Detect which cell encompasses the target text, then output its (x, y) center coordinate. 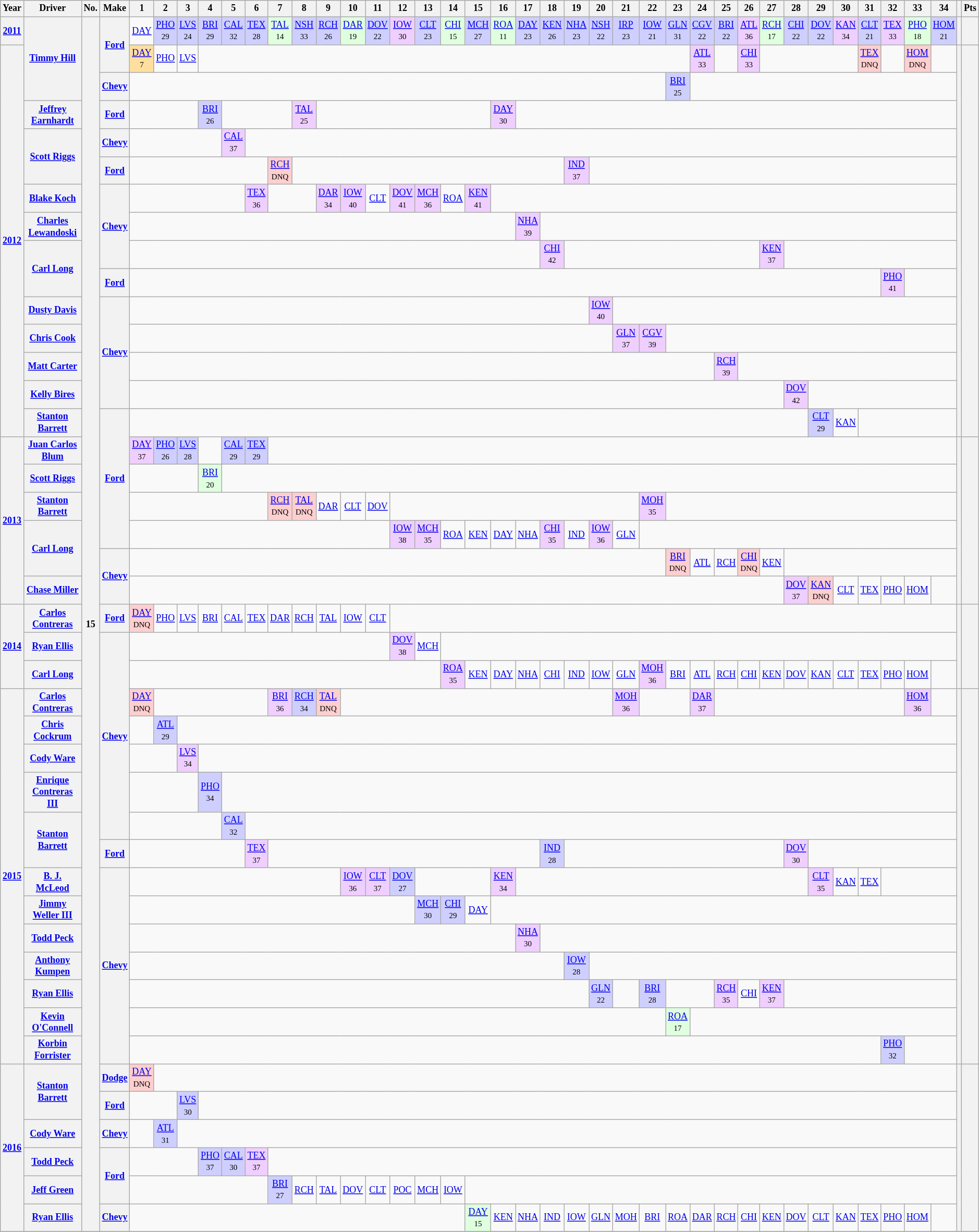
Chase Miller (52, 590)
KEN26 (552, 31)
Timmy Hill (52, 58)
ATL29 (166, 730)
LVS24 (188, 31)
KEN34 (504, 882)
28 (796, 8)
DAY23 (528, 31)
Pts (971, 8)
19 (577, 8)
TAL14 (280, 31)
17 (528, 8)
BRI27 (280, 1190)
HOM36 (917, 702)
27 (772, 8)
ATL36 (749, 31)
31 (870, 8)
RCH34 (304, 702)
IOW28 (577, 966)
DOV37 (796, 590)
2012 (13, 241)
Dusty Davis (52, 311)
Chris Cockrum (52, 730)
3 (188, 8)
Chris Cook (52, 338)
NSH33 (304, 31)
LVS28 (188, 450)
CGV39 (653, 338)
Charles Lewandoski (52, 227)
25 (726, 8)
Blake Koch (52, 199)
DOV42 (796, 395)
7 (280, 8)
MCH36 (428, 199)
4 (211, 8)
POC (402, 1190)
Kelly Bires (52, 395)
GLN31 (678, 31)
NHA30 (528, 938)
IND37 (577, 170)
DAY7 (142, 59)
14 (454, 8)
ATL31 (166, 1134)
CGV22 (702, 31)
DOV30 (796, 854)
CHIDNQ (749, 563)
CAL (234, 618)
MCH27 (478, 31)
33 (917, 8)
NHA39 (528, 227)
KANDNQ (821, 590)
32 (892, 8)
CHI15 (454, 31)
ROA11 (504, 31)
Make (115, 8)
MOH35 (653, 506)
6 (256, 8)
RCH35 (726, 994)
CHI29 (454, 910)
CLT35 (821, 882)
20 (601, 8)
Driver (52, 8)
GLN37 (626, 338)
IND28 (552, 854)
DOV38 (402, 647)
NHA23 (577, 31)
BRIDNQ (678, 563)
1 (142, 8)
B. J. McLeod (52, 882)
BRI20 (211, 479)
5 (234, 8)
CLT23 (428, 31)
RCH39 (726, 367)
34 (944, 8)
PHO32 (892, 1050)
LVS34 (188, 758)
RCH26 (328, 31)
Jeff Green (52, 1190)
BRI36 (280, 702)
DAY15 (478, 1218)
CAL29 (234, 450)
No. (91, 8)
MCH30 (428, 910)
2011 (13, 31)
MOH (626, 1218)
Year (13, 8)
DAR19 (353, 31)
MCH35 (428, 534)
9 (328, 8)
IOW21 (653, 31)
TEX36 (256, 199)
Anthony Kumpen (52, 966)
23 (678, 8)
ROA17 (678, 1022)
IOW38 (402, 534)
16 (504, 8)
26 (749, 8)
TEX33 (892, 31)
BRI22 (726, 31)
ATL33 (702, 59)
2013 (13, 520)
PHO41 (892, 283)
BRI28 (653, 994)
DAR34 (328, 199)
CHI33 (749, 59)
PHO26 (166, 450)
BRI29 (211, 31)
CLT21 (870, 31)
TEXDNQ (870, 59)
CAL37 (234, 143)
PHO29 (166, 31)
NSH22 (601, 31)
DAY30 (504, 115)
HOMDNQ (917, 59)
CHI35 (552, 534)
KAN34 (846, 31)
Jeffrey Earnhardt (52, 115)
Enrique Contreras III (52, 792)
Korbin Forrister (52, 1050)
HOM21 (944, 31)
Matt Carter (52, 367)
2 (166, 8)
GLN22 (601, 994)
12 (402, 8)
TEX29 (256, 450)
18 (552, 8)
PHO18 (917, 31)
CLT37 (377, 882)
11 (377, 8)
CLT29 (821, 422)
IRP23 (626, 31)
PHO34 (211, 792)
24 (702, 8)
2015 (13, 876)
Kevin O'Connell (52, 1022)
IOW30 (402, 31)
CHI42 (552, 254)
BRI25 (678, 87)
PHO37 (211, 1162)
DAR37 (702, 702)
LVS30 (188, 1106)
CAL30 (234, 1162)
2014 (13, 647)
DOV41 (402, 199)
Jimmy Weller III (52, 910)
RCH17 (772, 31)
Dodge (115, 1078)
29 (821, 8)
KEN41 (478, 199)
30 (846, 8)
TEX28 (256, 31)
DOV27 (402, 882)
21 (626, 8)
22 (653, 8)
CHI22 (796, 31)
2016 (13, 1148)
ROA35 (454, 674)
Juan Carlos Blum (52, 450)
10 (353, 8)
13 (428, 8)
BRI26 (211, 115)
DAY37 (142, 450)
8 (304, 8)
TAL25 (304, 115)
